Return the [X, Y] coordinate for the center point of the cell that contains the specified text.  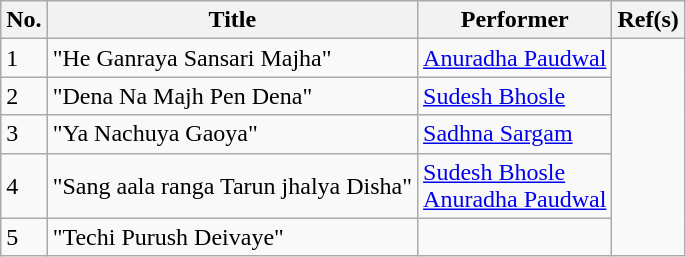
Sudesh Bhosle [515, 96]
1 [24, 58]
"Techi Purush Deivaye" [232, 237]
"Ya Nachuya Gaoya" [232, 134]
Sudesh BhosleAnuradha Paudwal [515, 186]
Title [232, 20]
Sadhna Sargam [515, 134]
"Dena Na Majh Pen Dena" [232, 96]
3 [24, 134]
5 [24, 237]
2 [24, 96]
Ref(s) [648, 20]
Anuradha Paudwal [515, 58]
Performer [515, 20]
4 [24, 186]
"He Ganraya Sansari Majha" [232, 58]
"Sang aala ranga Tarun jhalya Disha" [232, 186]
No. [24, 20]
